Identify which cell holds the provided text, then report its (x, y) central coordinate. 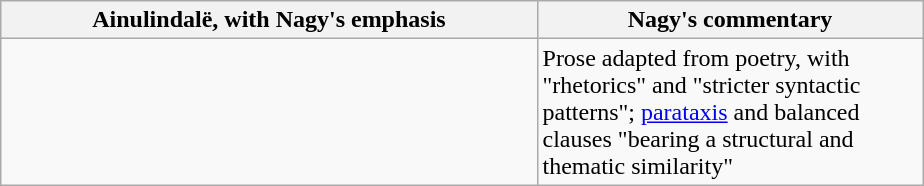
Ainulindalë, with Nagy's emphasis (269, 20)
Nagy's commentary (730, 20)
